Provide the (X, Y) coordinate of the cell's center where the given text is located.  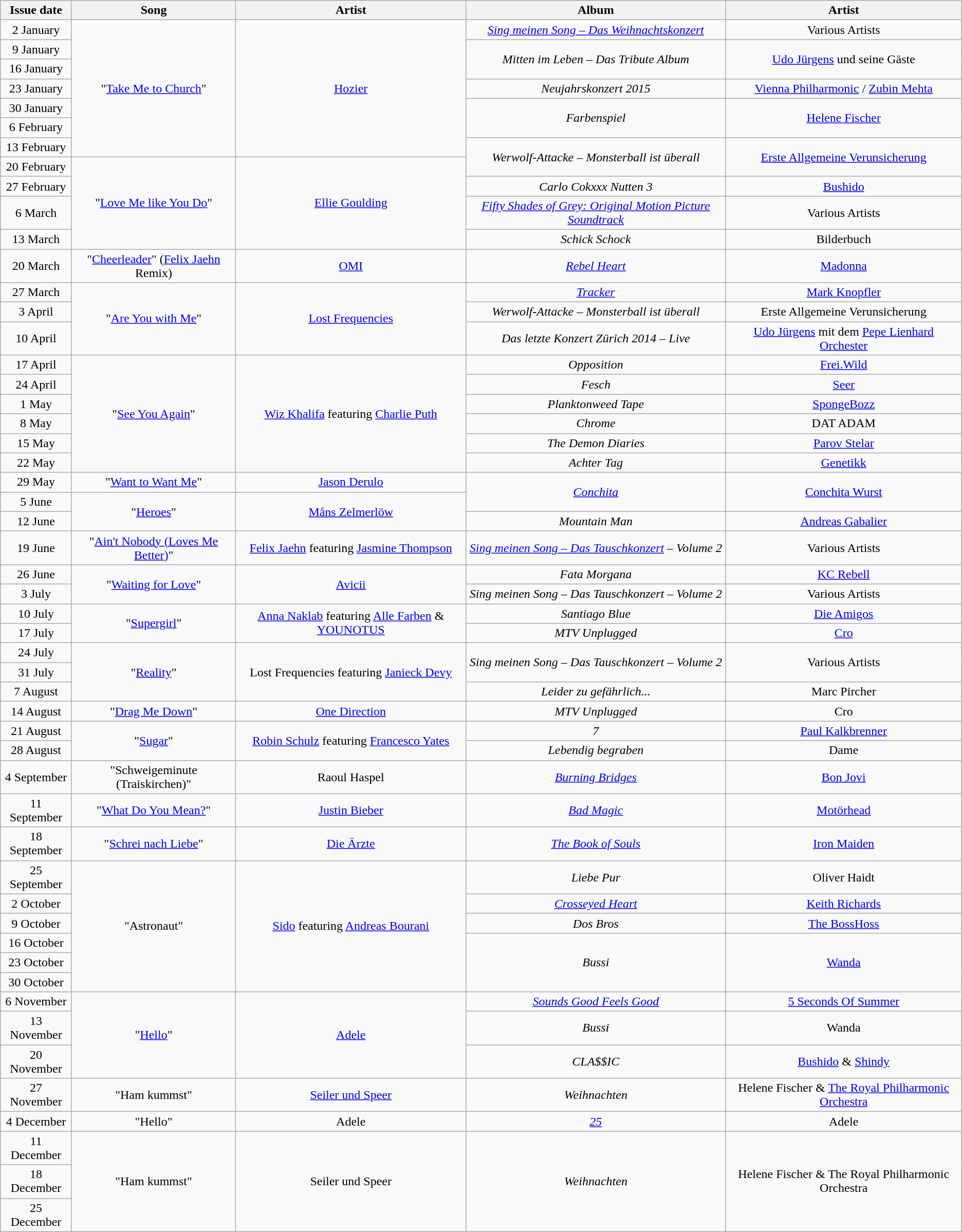
Crosseyed Heart (596, 904)
21 August (36, 731)
"Are You with Me" (154, 319)
Fata Morgana (596, 574)
Keith Richards (844, 904)
3 July (36, 594)
"Drag Me Down" (154, 711)
Conchita (596, 492)
Bilderbuch (844, 239)
31 July (36, 672)
Seer (844, 384)
12 June (36, 521)
9 January (36, 49)
Wiz Khalifa featuring Charlie Puth (351, 414)
Udo Jürgens mit dem Pepe Lienhard Orchester (844, 338)
30 January (36, 108)
"Astronaut" (154, 926)
16 October (36, 943)
Bushido & Shindy (844, 1062)
Lost Frequencies featuring Janieck Devy (351, 672)
5 June (36, 502)
28 August (36, 750)
6 November (36, 1002)
"Ain't Nobody (Loves Me Better)" (154, 548)
"Heroes" (154, 511)
Genetikk (844, 463)
"Love Me like You Do" (154, 203)
Bushido (844, 186)
The Demon Diaries (596, 443)
Madonna (844, 265)
Paul Kalkbrenner (844, 731)
Lost Frequencies (351, 319)
13 February (36, 147)
6 February (36, 127)
Marc Pircher (844, 692)
Oliver Haidt (844, 877)
Issue date (36, 10)
11 December (36, 1148)
29 May (36, 482)
The Book of Souls (596, 844)
Helene Fischer (844, 118)
11 September (36, 810)
The BossHoss (844, 923)
Rebel Heart (596, 265)
27 March (36, 292)
30 October (36, 982)
25 September (36, 877)
Bad Magic (596, 810)
10 April (36, 338)
"Cheerleader" (Felix Jaehn Remix) (154, 265)
SpongeBozz (844, 404)
Carlo Cokxxx Nutten 3 (596, 186)
Dame (844, 750)
Conchita Wurst (844, 492)
25 December (36, 1215)
Andreas Gabalier (844, 521)
18 December (36, 1181)
Mitten im Leben – Das Tribute Album (596, 59)
Sido featuring Andreas Bourani (351, 926)
"Take Me to Church" (154, 88)
4 September (36, 777)
Hozier (351, 88)
8 May (36, 424)
Felix Jaehn featuring Jasmine Thompson (351, 548)
20 November (36, 1062)
One Direction (351, 711)
"Sugar" (154, 741)
Bon Jovi (844, 777)
Fesch (596, 384)
16 January (36, 69)
23 October (36, 962)
CLA$$IC (596, 1062)
23 January (36, 88)
Måns Zelmerlöw (351, 511)
18 September (36, 844)
10 July (36, 613)
Opposition (596, 365)
17 July (36, 633)
Chrome (596, 424)
22 May (36, 463)
Farbenspiel (596, 118)
DAT ADAM (844, 424)
14 August (36, 711)
Album (596, 10)
Santiago Blue (596, 613)
KC Rebell (844, 574)
Frei.Wild (844, 365)
26 June (36, 574)
5 Seconds Of Summer (844, 1002)
24 April (36, 384)
Fifty Shades of Grey: Original Motion Picture Soundtrack (596, 213)
Robin Schulz featuring Francesco Yates (351, 741)
Anna Naklab featuring Alle Farben & YOUNOTUS (351, 623)
24 July (36, 653)
17 April (36, 365)
Vienna Philharmonic / Zubin Mehta (844, 88)
7 (596, 731)
Iron Maiden (844, 844)
13 March (36, 239)
Liebe Pur (596, 877)
7 August (36, 692)
Sing meinen Song – Das Weihnachtskonzert (596, 30)
2 January (36, 30)
Avicii (351, 584)
Lebendig begraben (596, 750)
3 April (36, 312)
Leider zu gefährlich... (596, 692)
1 May (36, 404)
Planktonweed Tape (596, 404)
Die Amigos (844, 613)
"See You Again" (154, 414)
Dos Bros (596, 923)
Parov Stelar (844, 443)
OMI (351, 265)
Udo Jürgens und seine Gäste (844, 59)
Tracker (596, 292)
Burning Bridges (596, 777)
Mark Knopfler (844, 292)
"Want to Want Me" (154, 482)
Die Ärzte (351, 844)
Achter Tag (596, 463)
Sounds Good Feels Good (596, 1002)
"What Do You Mean?" (154, 810)
4 December (36, 1121)
Das letzte Konzert Zürich 2014 – Live (596, 338)
Mountain Man (596, 521)
15 May (36, 443)
Jason Derulo (351, 482)
Raoul Haspel (351, 777)
Song (154, 10)
19 June (36, 548)
2 October (36, 904)
13 November (36, 1028)
"Schrei nach Liebe" (154, 844)
27 November (36, 1095)
20 February (36, 167)
Neujahrskonzert 2015 (596, 88)
Ellie Goulding (351, 203)
9 October (36, 923)
Motörhead (844, 810)
20 March (36, 265)
"Reality" (154, 672)
"Schweigeminute (Traiskirchen)" (154, 777)
"Supergirl" (154, 623)
25 (596, 1121)
27 February (36, 186)
6 March (36, 213)
Justin Bieber (351, 810)
"Waiting for Love" (154, 584)
Schick Schock (596, 239)
